Detect which cell encompasses the target text, then output its (X, Y) center coordinate. 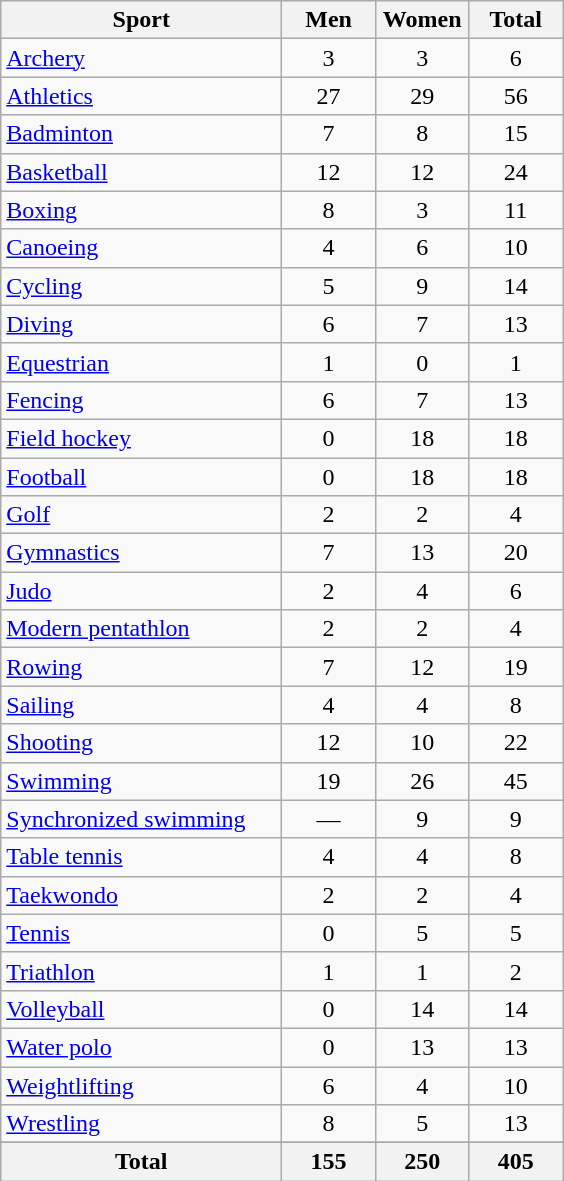
Shooting (142, 743)
Synchronized swimming (142, 819)
Tennis (142, 933)
Triathlon (142, 971)
Rowing (142, 667)
Cycling (142, 286)
Weightlifting (142, 1085)
405 (516, 1162)
Women (422, 20)
45 (516, 781)
Sailing (142, 705)
Football (142, 477)
26 (422, 781)
Canoeing (142, 248)
Field hockey (142, 438)
Boxing (142, 210)
24 (516, 172)
Judo (142, 591)
Basketball (142, 172)
29 (422, 96)
Men (329, 20)
Badminton (142, 134)
15 (516, 134)
155 (329, 1162)
Sport (142, 20)
Fencing (142, 400)
Diving (142, 324)
Golf (142, 515)
22 (516, 743)
Volleyball (142, 1009)
Athletics (142, 96)
Modern pentathlon (142, 629)
11 (516, 210)
Wrestling (142, 1124)
Gymnastics (142, 553)
56 (516, 96)
27 (329, 96)
Equestrian (142, 362)
250 (422, 1162)
Table tennis (142, 857)
Swimming (142, 781)
Water polo (142, 1047)
Archery (142, 58)
— (329, 819)
Taekwondo (142, 895)
20 (516, 553)
